For the text-containing cell, return its midpoint in [x, y] coordinate format. 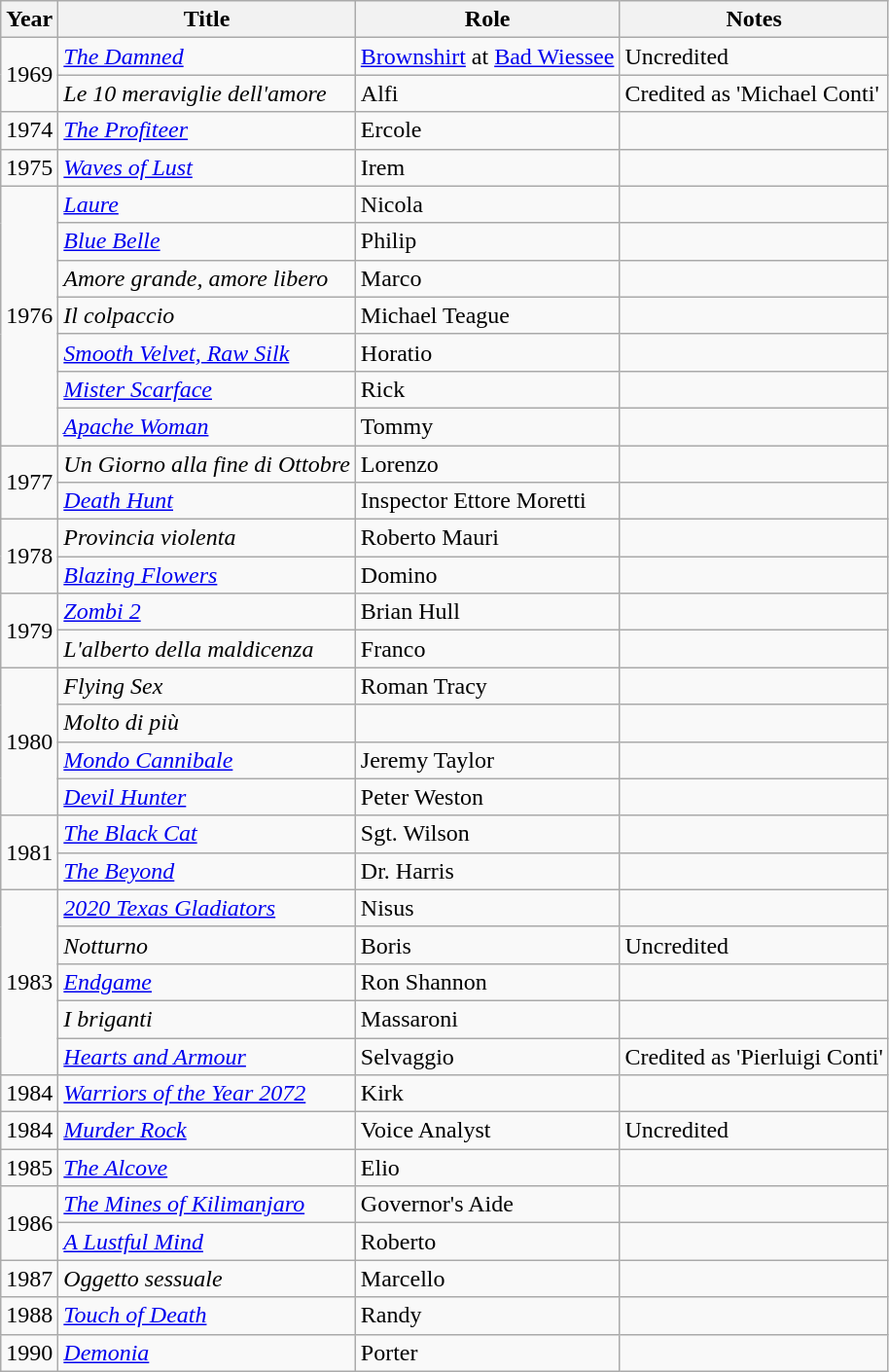
Inspector Ettore Moretti [487, 501]
Notes [754, 19]
Credited as 'Pierluigi Conti' [754, 1056]
The Mines of Kilimanjaro [207, 1205]
Smooth Velvet, Raw Silk [207, 352]
1979 [29, 631]
Peter Weston [487, 797]
2020 Texas Gladiators [207, 908]
Credited as 'Michael Conti' [754, 93]
The Black Cat [207, 834]
Blazing Flowers [207, 575]
Le 10 meraviglie dell'amore [207, 93]
Domino [487, 575]
Apache Woman [207, 426]
Murder Rock [207, 1131]
1987 [29, 1279]
Amore grande, amore libero [207, 278]
Il colpaccio [207, 315]
Tommy [487, 426]
Marcello [487, 1279]
Flying Sex [207, 686]
Irem [487, 167]
Horatio [487, 352]
Brian Hull [487, 612]
Zombi 2 [207, 612]
Voice Analyst [487, 1131]
1974 [29, 130]
Demonia [207, 1353]
Ron Shannon [487, 982]
Waves of Lust [207, 167]
Mister Scarface [207, 389]
Ercole [487, 130]
Roman Tracy [487, 686]
1981 [29, 852]
Death Hunt [207, 501]
1988 [29, 1316]
1983 [29, 982]
Marco [487, 278]
Notturno [207, 945]
Roberto [487, 1242]
Nicola [487, 204]
Molto di più [207, 723]
Laure [207, 204]
Rick [487, 389]
Blue Belle [207, 241]
1969 [29, 75]
1990 [29, 1353]
Role [487, 19]
Michael Teague [487, 315]
L'alberto della maldicenza [207, 649]
Oggetto sessuale [207, 1279]
Devil Hunter [207, 797]
Endgame [207, 982]
Elio [487, 1168]
Governor's Aide [487, 1205]
Boris [487, 945]
Franco [487, 649]
Hearts and Armour [207, 1056]
Warriors of the Year 2072 [207, 1094]
Title [207, 19]
1980 [29, 741]
A Lustful Mind [207, 1242]
1986 [29, 1223]
Jeremy Taylor [487, 760]
Porter [487, 1353]
The Beyond [207, 871]
1977 [29, 483]
Un Giorno alla fine di Ottobre [207, 464]
Randy [487, 1316]
Kirk [487, 1094]
Provincia violenta [207, 538]
Sgt. Wilson [487, 834]
1985 [29, 1168]
Brownshirt at Bad Wiessee [487, 56]
Nisus [487, 908]
Philip [487, 241]
Selvaggio [487, 1056]
1976 [29, 315]
Alfi [487, 93]
1978 [29, 557]
The Profiteer [207, 130]
The Damned [207, 56]
Mondo Cannibale [207, 760]
1975 [29, 167]
I briganti [207, 1019]
The Alcove [207, 1168]
Year [29, 19]
Roberto Mauri [487, 538]
Touch of Death [207, 1316]
Massaroni [487, 1019]
Dr. Harris [487, 871]
Lorenzo [487, 464]
